Determine the (X, Y) coordinate at the center of the cell enclosing the given text.  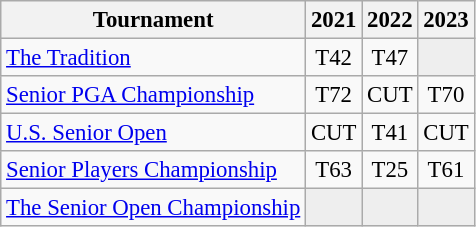
2021 (334, 20)
Senior Players Championship (154, 170)
U.S. Senior Open (154, 133)
Senior PGA Championship (154, 95)
T47 (390, 58)
T72 (334, 95)
T61 (446, 170)
T70 (446, 95)
T25 (390, 170)
2022 (390, 20)
T41 (390, 133)
The Senior Open Championship (154, 208)
Tournament (154, 20)
T42 (334, 58)
The Tradition (154, 58)
T63 (334, 170)
2023 (446, 20)
